Detect which cell encompasses the target text, then output its [x, y] center coordinate. 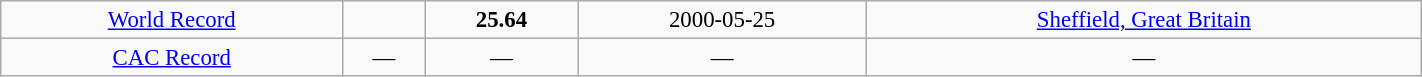
CAC Record [172, 58]
25.64 [502, 20]
World Record [172, 20]
2000-05-25 [722, 20]
Sheffield, Great Britain [1144, 20]
